For the text-containing cell, return its midpoint in [X, Y] coordinate format. 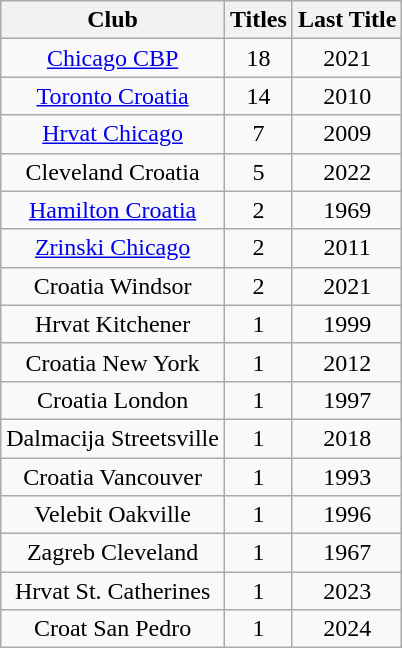
Last Title [347, 20]
Croatia Windsor [113, 286]
2024 [347, 629]
Croatia Vancouver [113, 477]
18 [258, 58]
Dalmacija Streetsville [113, 438]
7 [258, 134]
2010 [347, 96]
Zrinski Chicago [113, 248]
2018 [347, 438]
1967 [347, 553]
2023 [347, 591]
Club [113, 20]
Velebit Oakville [113, 515]
Toronto Croatia [113, 96]
1993 [347, 477]
2009 [347, 134]
Croat San Pedro [113, 629]
2012 [347, 362]
1997 [347, 400]
Hrvat Chicago [113, 134]
1996 [347, 515]
Cleveland Croatia [113, 172]
Titles [258, 20]
Hamilton Croatia [113, 210]
5 [258, 172]
2022 [347, 172]
Zagreb Cleveland [113, 553]
Hrvat St. Catherines [113, 591]
Hrvat Kitchener [113, 324]
1999 [347, 324]
1969 [347, 210]
Chicago CBP [113, 58]
Croatia London [113, 400]
14 [258, 96]
2011 [347, 248]
Croatia New York [113, 362]
